Identify which cell holds the provided text, then report its [x, y] central coordinate. 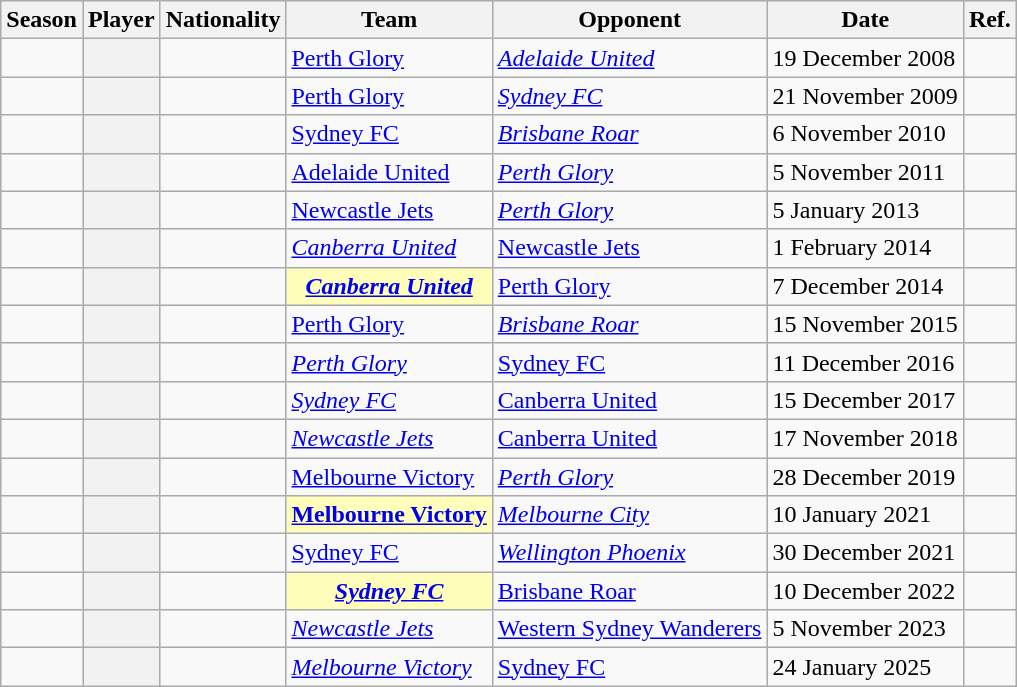
Wellington Phoenix [630, 553]
Ref. [990, 20]
15 November 2015 [865, 324]
Nationality [223, 20]
Date [865, 20]
Melbourne City [630, 515]
5 January 2013 [865, 210]
17 November 2018 [865, 438]
Opponent [630, 20]
21 November 2009 [865, 96]
Season [42, 20]
24 January 2025 [865, 667]
7 December 2014 [865, 286]
10 December 2022 [865, 591]
Player [121, 20]
5 November 2023 [865, 629]
28 December 2019 [865, 477]
1 February 2014 [865, 248]
11 December 2016 [865, 362]
30 December 2021 [865, 553]
19 December 2008 [865, 58]
Western Sydney Wanderers [630, 629]
Team [389, 20]
15 December 2017 [865, 400]
6 November 2010 [865, 134]
10 January 2021 [865, 515]
5 November 2011 [865, 172]
